Find where the given text appears and provide that cell's center as [X, Y] coordinate. 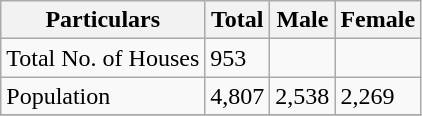
Male [302, 20]
2,269 [378, 96]
Total [238, 20]
953 [238, 58]
Population [103, 96]
2,538 [302, 96]
Total No. of Houses [103, 58]
Female [378, 20]
Particulars [103, 20]
4,807 [238, 96]
